Scan for the cell matching the given text and deliver its (X, Y) coordinate at center. 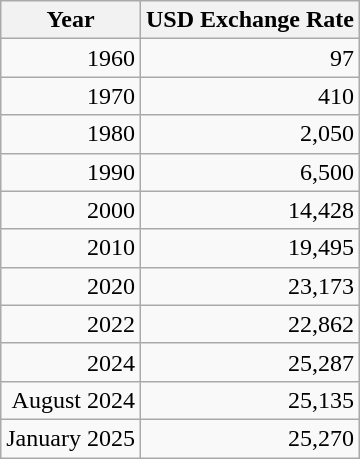
1980 (71, 134)
August 2024 (71, 400)
25,287 (250, 362)
25,270 (250, 438)
2,050 (250, 134)
2022 (71, 324)
410 (250, 96)
2024 (71, 362)
1990 (71, 172)
97 (250, 58)
1970 (71, 96)
2000 (71, 210)
1960 (71, 58)
19,495 (250, 248)
25,135 (250, 400)
USD Exchange Rate (250, 20)
14,428 (250, 210)
23,173 (250, 286)
January 2025 (71, 438)
6,500 (250, 172)
2020 (71, 286)
22,862 (250, 324)
Year (71, 20)
2010 (71, 248)
